Identify which cell holds the provided text, then report its [x, y] central coordinate. 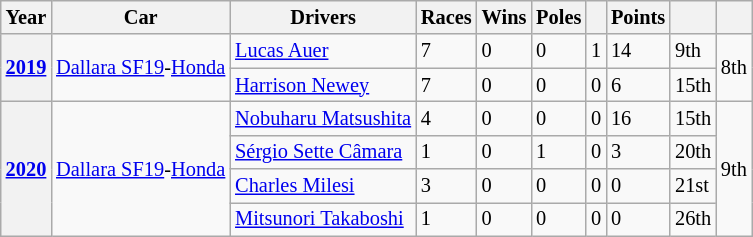
Points [638, 17]
Sérgio Sette Câmara [323, 152]
8th [734, 68]
Wins [504, 17]
14 [638, 51]
Poles [558, 17]
26th [693, 219]
Year [26, 17]
Mitsunori Takaboshi [323, 219]
20th [693, 152]
Nobuharu Matsushita [323, 118]
Harrison Newey [323, 85]
Drivers [323, 17]
16 [638, 118]
2019 [26, 68]
Lucas Auer [323, 51]
Races [446, 17]
2020 [26, 168]
Charles Milesi [323, 186]
4 [446, 118]
6 [638, 85]
Car [140, 17]
21st [693, 186]
